From the cell containing the given text, extract its center point as (x, y) coordinate. 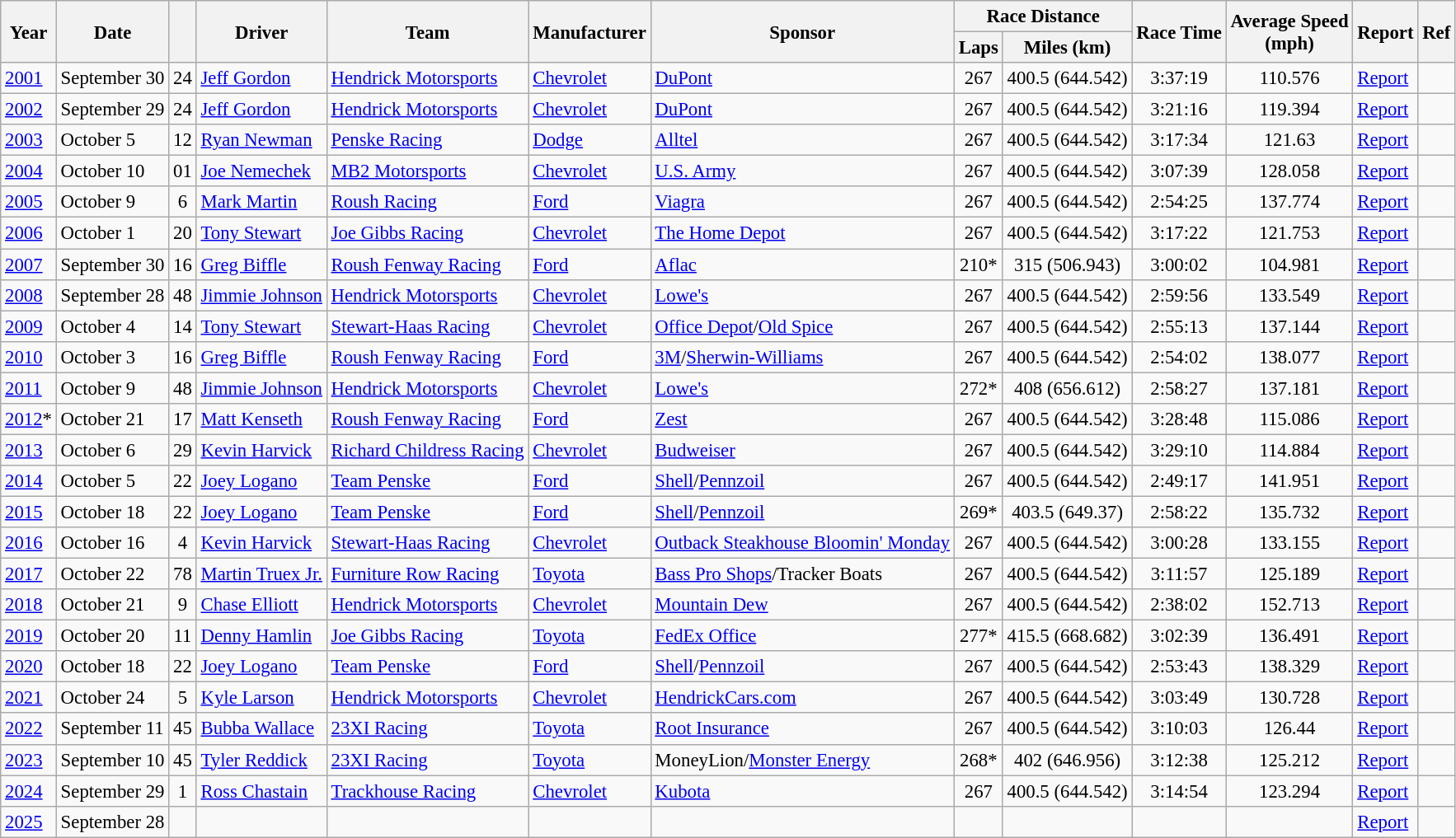
403.5 (649.37) (1067, 512)
4 (183, 543)
12 (183, 140)
Race Distance (1043, 16)
October 1 (112, 233)
133.155 (1289, 543)
Average Speed(mph) (1289, 31)
135.732 (1289, 512)
HendrickCars.com (802, 698)
210* (978, 265)
Ref (1436, 31)
130.728 (1289, 698)
Zest (802, 419)
Office Depot/Old Spice (802, 326)
315 (506.943) (1067, 265)
137.181 (1289, 388)
2012* (29, 419)
3:17:34 (1179, 140)
121.63 (1289, 140)
3M/Sherwin-Williams (802, 357)
2:54:25 (1179, 202)
137.144 (1289, 326)
Race Time (1179, 31)
2015 (29, 512)
136.491 (1289, 636)
01 (183, 171)
2004 (29, 171)
2022 (29, 729)
Kyle Larson (261, 698)
141.951 (1289, 481)
3:37:19 (1179, 78)
MB2 Motorsports (427, 171)
2:59:56 (1179, 295)
Tyler Reddick (261, 760)
Aflac (802, 265)
3:00:02 (1179, 265)
2013 (29, 450)
Driver (261, 31)
269* (978, 512)
268* (978, 760)
125.189 (1289, 574)
2017 (29, 574)
Team (427, 31)
Richard Childress Racing (427, 450)
Trackhouse Racing (427, 791)
October 6 (112, 450)
Ryan Newman (261, 140)
2:49:17 (1179, 481)
3:00:28 (1179, 543)
Budweiser (802, 450)
2023 (29, 760)
October 22 (112, 574)
1 (183, 791)
October 24 (112, 698)
78 (183, 574)
Roush Racing (427, 202)
408 (656.612) (1067, 388)
MoneyLion/Monster Energy (802, 760)
September 11 (112, 729)
3:02:39 (1179, 636)
2:38:02 (1179, 605)
277* (978, 636)
121.753 (1289, 233)
115.086 (1289, 419)
2008 (29, 295)
2003 (29, 140)
Year (29, 31)
152.713 (1289, 605)
Joe Nemechek (261, 171)
Laps (978, 48)
14 (183, 326)
Furniture Row Racing (427, 574)
Ross Chastain (261, 791)
2005 (29, 202)
119.394 (1289, 110)
133.549 (1289, 295)
3:10:03 (1179, 729)
2001 (29, 78)
3:21:16 (1179, 110)
2:54:02 (1179, 357)
Outback Steakhouse Bloomin' Monday (802, 543)
Alltel (802, 140)
Martin Truex Jr. (261, 574)
October 16 (112, 543)
3:17:22 (1179, 233)
The Home Depot (802, 233)
3:11:57 (1179, 574)
11 (183, 636)
2:55:13 (1179, 326)
2011 (29, 388)
Denny Hamlin (261, 636)
2006 (29, 233)
2014 (29, 481)
114.884 (1289, 450)
Mountain Dew (802, 605)
October 10 (112, 171)
2016 (29, 543)
2:58:22 (1179, 512)
2010 (29, 357)
Mark Martin (261, 202)
Bubba Wallace (261, 729)
October 3 (112, 357)
29 (183, 450)
Bass Pro Shops/Tracker Boats (802, 574)
137.774 (1289, 202)
Dodge (589, 140)
2020 (29, 667)
Sponsor (802, 31)
138.329 (1289, 667)
2019 (29, 636)
5 (183, 698)
3:28:48 (1179, 419)
3:03:49 (1179, 698)
2:58:27 (1179, 388)
2018 (29, 605)
125.212 (1289, 760)
2007 (29, 265)
Manufacturer (589, 31)
Penske Racing (427, 140)
138.077 (1289, 357)
3:07:39 (1179, 171)
3:14:54 (1179, 791)
123.294 (1289, 791)
Root Insurance (802, 729)
2025 (29, 822)
126.44 (1289, 729)
Date (112, 31)
110.576 (1289, 78)
2009 (29, 326)
FedEx Office (802, 636)
104.981 (1289, 265)
October 20 (112, 636)
2002 (29, 110)
U.S. Army (802, 171)
2:53:43 (1179, 667)
Viagra (802, 202)
9 (183, 605)
Matt Kenseth (261, 419)
October 4 (112, 326)
2021 (29, 698)
2024 (29, 791)
415.5 (668.682) (1067, 636)
402 (646.956) (1067, 760)
Miles (km) (1067, 48)
Chase Elliott (261, 605)
20 (183, 233)
17 (183, 419)
6 (183, 202)
128.058 (1289, 171)
3:12:38 (1179, 760)
Kubota (802, 791)
272* (978, 388)
3:29:10 (1179, 450)
September 10 (112, 760)
